Scan for the cell matching the given text and deliver its [X, Y] coordinate at center. 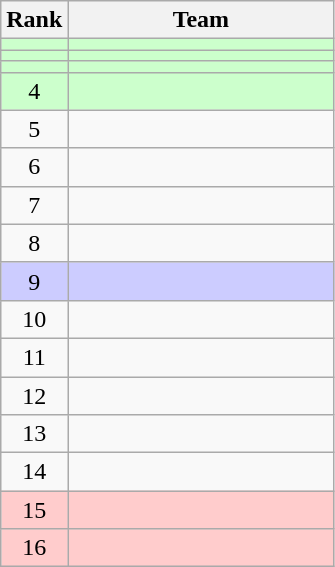
15 [34, 510]
11 [34, 357]
6 [34, 167]
14 [34, 472]
4 [34, 91]
9 [34, 281]
5 [34, 129]
16 [34, 548]
12 [34, 395]
13 [34, 434]
10 [34, 319]
7 [34, 205]
Team [201, 20]
8 [34, 243]
Rank [34, 20]
